For the text-containing cell, return its midpoint in (x, y) coordinate format. 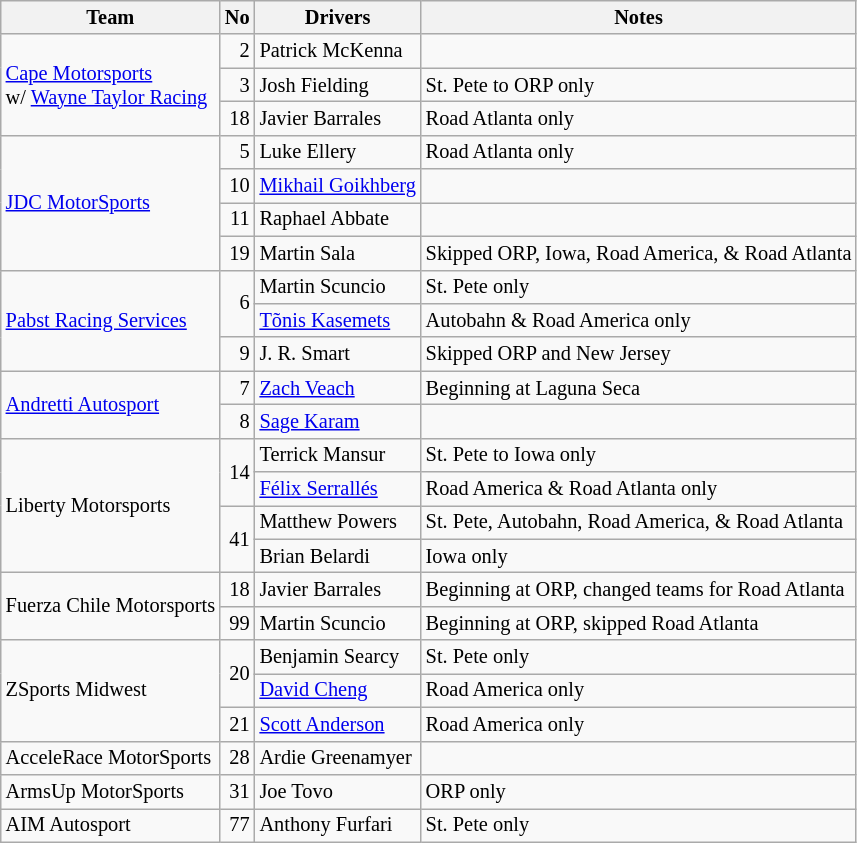
Joe Tovo (338, 791)
19 (238, 253)
77 (238, 825)
Zach Veach (338, 388)
AcceleRace MotorSports (110, 758)
Raphael Abbate (338, 219)
No (238, 17)
ORP only (639, 791)
8 (238, 421)
9 (238, 354)
Road America & Road Atlanta only (639, 489)
Iowa only (639, 556)
14 (238, 472)
Scott Anderson (338, 724)
Drivers (338, 17)
Beginning at Laguna Seca (639, 388)
Beginning at ORP, changed teams for Road Atlanta (639, 589)
Mikhail Goikhberg (338, 186)
28 (238, 758)
Tõnis Kasemets (338, 320)
11 (238, 219)
99 (238, 623)
Cape Motorsportsw/ Wayne Taylor Racing (110, 84)
Anthony Furfari (338, 825)
Skipped ORP and New Jersey (639, 354)
Brian Belardi (338, 556)
7 (238, 388)
31 (238, 791)
5 (238, 152)
David Cheng (338, 690)
St. Pete, Autobahn, Road America, & Road Atlanta (639, 522)
JDC MotorSports (110, 202)
Skipped ORP, Iowa, Road America, & Road Atlanta (639, 253)
Matthew Powers (338, 522)
Martin Sala (338, 253)
Sage Karam (338, 421)
ArmsUp MotorSports (110, 791)
10 (238, 186)
Team (110, 17)
Andretti Autosport (110, 404)
6 (238, 304)
Autobahn & Road America only (639, 320)
Ardie Greenamyer (338, 758)
St. Pete to Iowa only (639, 455)
Benjamin Searcy (338, 657)
AIM Autosport (110, 825)
Beginning at ORP, skipped Road Atlanta (639, 623)
Fuerza Chile Motorsports (110, 606)
Liberty Motorsports (110, 506)
Luke Ellery (338, 152)
ZSports Midwest (110, 690)
21 (238, 724)
Notes (639, 17)
3 (238, 85)
41 (238, 538)
Terrick Mansur (338, 455)
2 (238, 51)
J. R. Smart (338, 354)
St. Pete to ORP only (639, 85)
20 (238, 674)
Félix Serrallés (338, 489)
Patrick McKenna (338, 51)
Josh Fielding (338, 85)
Pabst Racing Services (110, 320)
